Locate the cell with the specified text and output its [x, y] center coordinate. 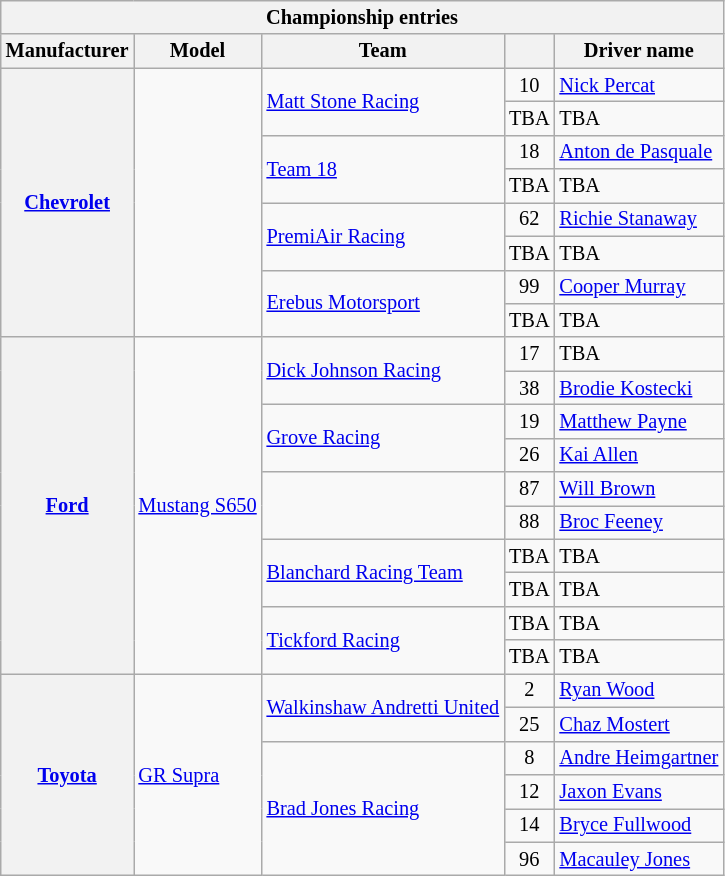
Matthew Payne [638, 421]
87 [529, 489]
Dick Johnson Racing [383, 370]
Tickford Racing [383, 640]
Bryce Fullwood [638, 825]
Chevrolet [68, 202]
62 [529, 219]
Mustang S650 [198, 506]
Grove Racing [383, 438]
Championship entries [362, 17]
Erebus Motorsport [383, 304]
Manufacturer [68, 51]
Ryan Wood [638, 690]
25 [529, 724]
Nick Percat [638, 85]
88 [529, 522]
Richie Stanaway [638, 219]
Toyota [68, 774]
38 [529, 388]
GR Supra [198, 774]
12 [529, 791]
14 [529, 825]
Cooper Murray [638, 287]
8 [529, 758]
Ford [68, 506]
18 [529, 152]
Driver name [638, 51]
19 [529, 421]
PremiAir Racing [383, 236]
Model [198, 51]
Kai Allen [638, 455]
Walkinshaw Andretti United [383, 706]
Andre Heimgartner [638, 758]
Jaxon Evans [638, 791]
17 [529, 354]
Anton de Pasquale [638, 152]
26 [529, 455]
96 [529, 859]
99 [529, 287]
Brad Jones Racing [383, 808]
Team [383, 51]
2 [529, 690]
Will Brown [638, 489]
Chaz Mostert [638, 724]
Brodie Kostecki [638, 388]
10 [529, 85]
Macauley Jones [638, 859]
Matt Stone Racing [383, 102]
Blanchard Racing Team [383, 572]
Broc Feeney [638, 522]
Team 18 [383, 168]
